Return the [X, Y] coordinate for the center point of the cell that contains the specified text.  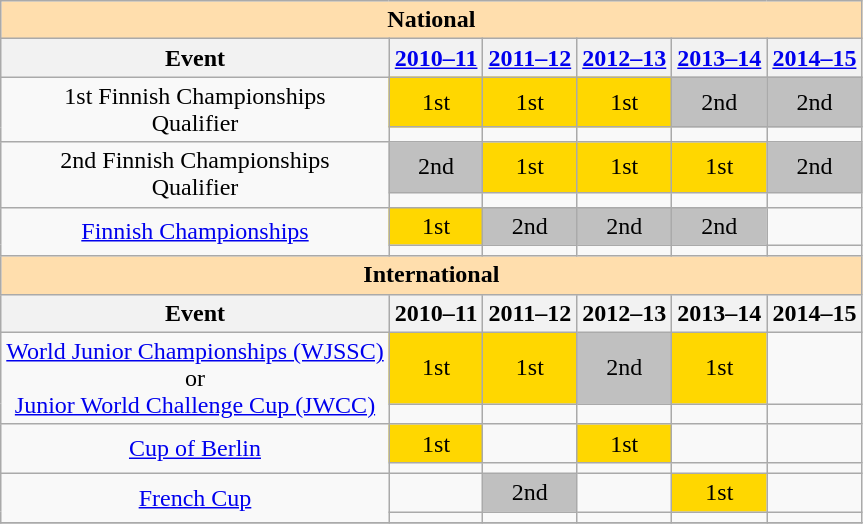
Cup of Berlin [195, 448]
2nd Finnish ChampionshipsQualifier [195, 174]
French Cup [195, 498]
Finnish Championships [195, 232]
International [432, 275]
1st Finnish ChampionshipsQualifier [195, 110]
National [432, 20]
World Junior Championships (WJSSC)orJunior World Challenge Cup (JWCC) [195, 378]
